Return the [x, y] coordinate for the center point of the cell that contains the specified text.  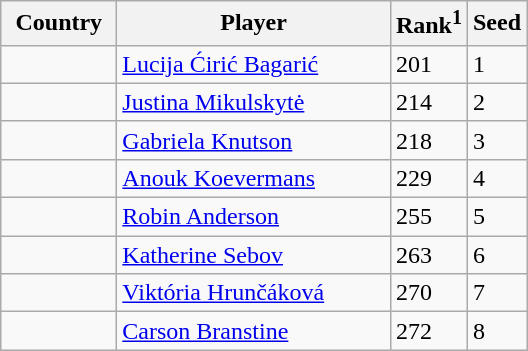
Anouk Koevermans [254, 178]
4 [496, 178]
272 [428, 331]
8 [496, 331]
Seed [496, 24]
Rank1 [428, 24]
263 [428, 255]
255 [428, 217]
Gabriela Knutson [254, 140]
1 [496, 64]
3 [496, 140]
Player [254, 24]
6 [496, 255]
2 [496, 102]
Carson Branstine [254, 331]
Country [59, 24]
7 [496, 293]
Robin Anderson [254, 217]
Lucija Ćirić Bagarić [254, 64]
Katherine Sebov [254, 255]
5 [496, 217]
218 [428, 140]
Viktória Hrunčáková [254, 293]
270 [428, 293]
229 [428, 178]
Justina Mikulskytė [254, 102]
201 [428, 64]
214 [428, 102]
